Pinpoint the cell where the given text exists, returning its (X, Y) midpoint coordinate. 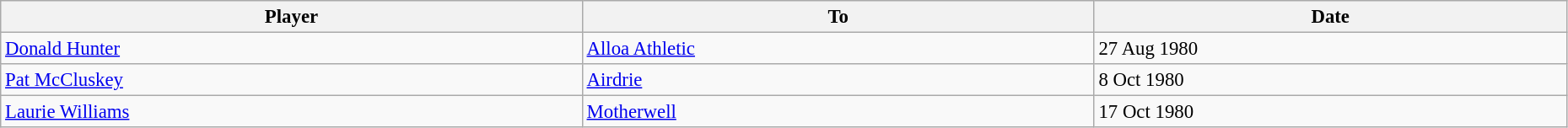
Date (1330, 17)
Donald Hunter (292, 49)
27 Aug 1980 (1330, 49)
Laurie Williams (292, 112)
17 Oct 1980 (1330, 112)
Pat McCluskey (292, 80)
8 Oct 1980 (1330, 80)
Motherwell (838, 112)
Alloa Athletic (838, 49)
Airdrie (838, 80)
Player (292, 17)
To (838, 17)
